Identify which cell holds the provided text, then report its [x, y] central coordinate. 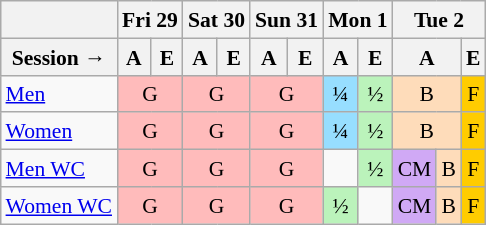
Session → [60, 56]
Tue 2 [440, 20]
Sun 31 [286, 20]
Sat 30 [216, 20]
Men [60, 94]
Mon 1 [358, 20]
Women [60, 130]
Women WC [60, 204]
Fri 29 [150, 20]
Men WC [60, 168]
